Determine the (x, y) coordinate at the center of the cell enclosing the given text.  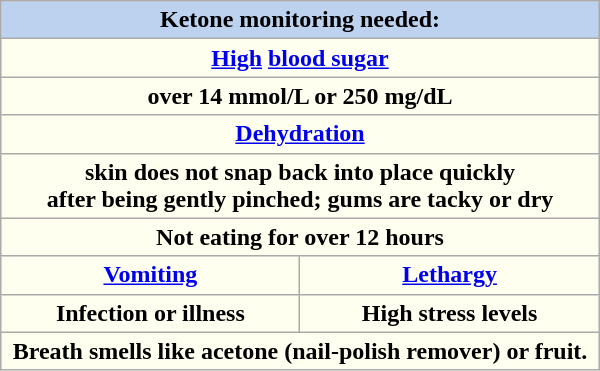
Not eating for over 12 hours (300, 237)
Dehydration (300, 134)
High stress levels (450, 313)
High blood sugar (300, 58)
Breath smells like acetone (nail-polish remover) or fruit. (300, 351)
skin does not snap back into place quicklyafter being gently pinched; gums are tacky or dry (300, 186)
over 14 mmol/L or 250 mg/dL (300, 96)
Ketone monitoring needed: (300, 20)
Infection or illness (150, 313)
Lethargy (450, 275)
Vomiting (150, 275)
